Return the (X, Y) coordinate for the center point of the cell that contains the specified text.  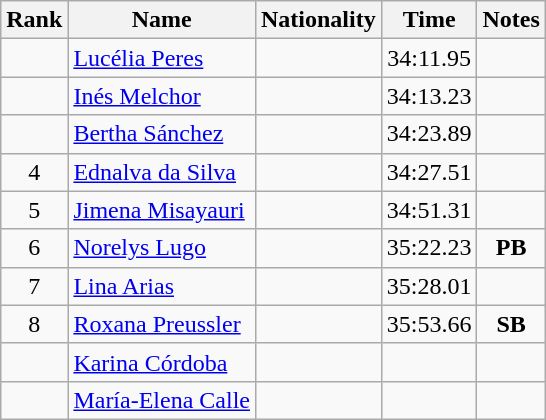
Nationality (318, 20)
35:53.66 (429, 324)
34:11.95 (429, 58)
Notes (511, 20)
7 (34, 286)
Roxana Preussler (162, 324)
6 (34, 248)
María-Elena Calle (162, 400)
8 (34, 324)
Karina Córdoba (162, 362)
34:13.23 (429, 96)
34:51.31 (429, 210)
Ednalva da Silva (162, 172)
34:23.89 (429, 134)
Rank (34, 20)
35:22.23 (429, 248)
5 (34, 210)
PB (511, 248)
4 (34, 172)
34:27.51 (429, 172)
Norelys Lugo (162, 248)
35:28.01 (429, 286)
SB (511, 324)
Bertha Sánchez (162, 134)
Lina Arias (162, 286)
Time (429, 20)
Lucélia Peres (162, 58)
Name (162, 20)
Inés Melchor (162, 96)
Jimena Misayauri (162, 210)
